From the cell containing the given text, extract its center point as [X, Y] coordinate. 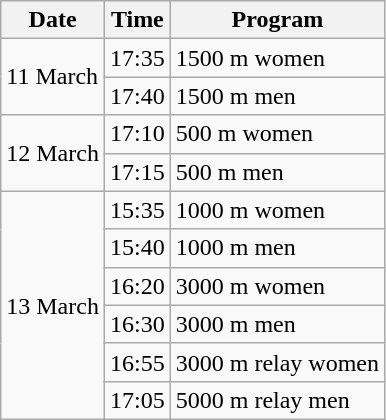
15:35 [137, 210]
3000 m relay women [277, 362]
17:05 [137, 400]
12 March [53, 153]
16:30 [137, 324]
13 March [53, 305]
17:35 [137, 58]
5000 m relay men [277, 400]
1000 m women [277, 210]
17:15 [137, 172]
Program [277, 20]
1500 m women [277, 58]
3000 m women [277, 286]
15:40 [137, 248]
500 m women [277, 134]
11 March [53, 77]
Time [137, 20]
1000 m men [277, 248]
3000 m men [277, 324]
16:20 [137, 286]
17:10 [137, 134]
500 m men [277, 172]
16:55 [137, 362]
Date [53, 20]
1500 m men [277, 96]
17:40 [137, 96]
